Return the (X, Y) coordinate for the center point of the cell that contains the specified text.  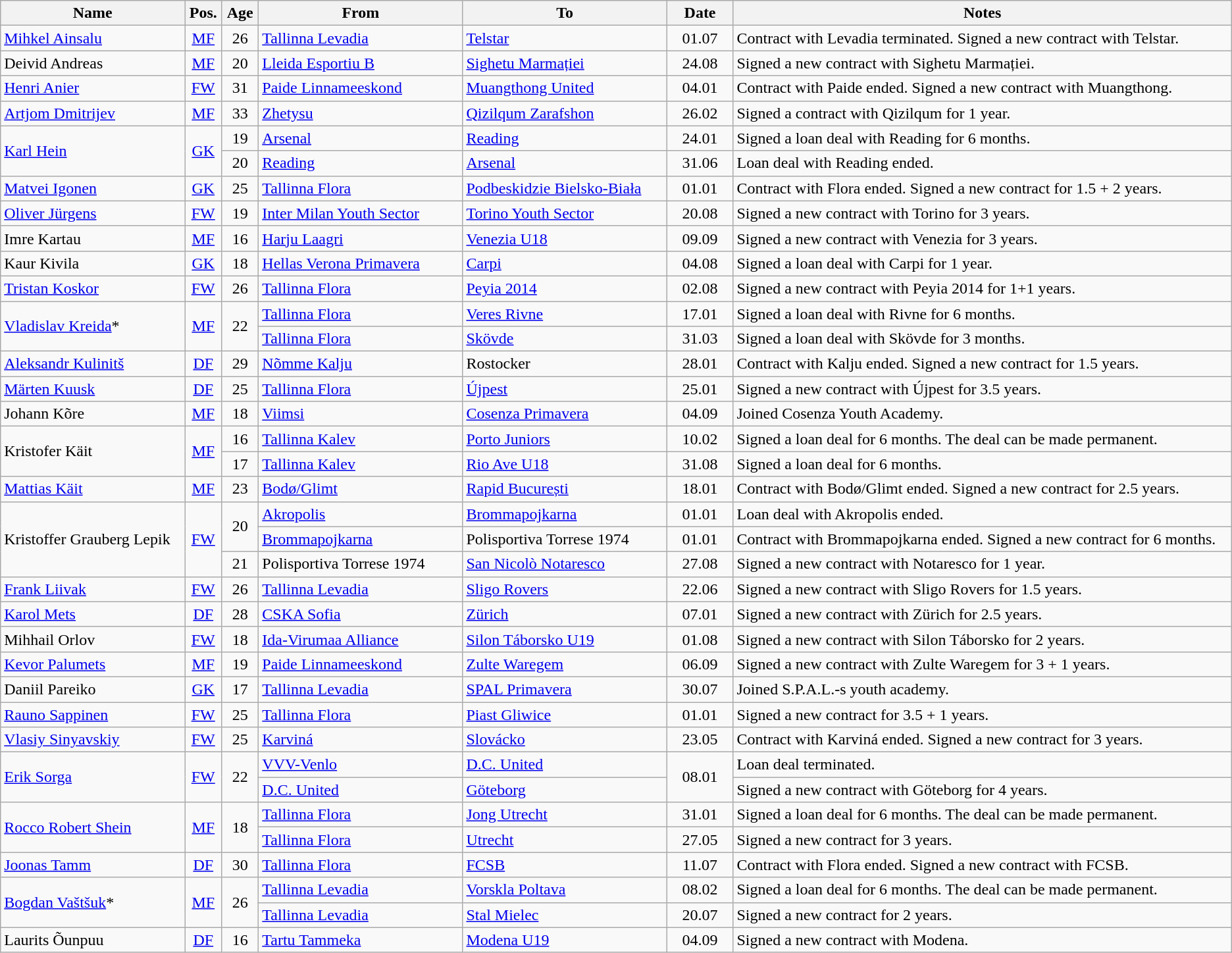
Pos. (203, 13)
Joined Cosenza Youth Academy. (982, 414)
Piast Gliwice (565, 714)
Contract with Levadia terminated. Signed a new contract with Telstar. (982, 38)
Signed a new contract for 3.5 + 1 years. (982, 714)
24.08 (700, 63)
Signed a contract with Qizilqum for 1 year. (982, 113)
Harju Laagri (361, 238)
Vladislav Kreida* (93, 326)
Jong Utrecht (565, 815)
Nõmme Kalju (361, 364)
Modena U19 (565, 940)
Cosenza Primavera (565, 414)
Rio Ave U18 (565, 464)
Kristofer Käit (93, 451)
Deivid Andreas (93, 63)
San Nicolò Notaresco (565, 564)
22.06 (700, 589)
Tartu Tammeka (361, 940)
Signed a loan deal with Reading for 6 months. (982, 138)
Ida-Virumaa Alliance (361, 639)
20.08 (700, 213)
Signed a new contract with Silon Táborsko for 2 years. (982, 639)
Signed a new contract with Göteborg for 4 years. (982, 790)
Signed a new contract with Torino for 3 years. (982, 213)
09.09 (700, 238)
10.02 (700, 439)
Skövde (565, 339)
Bogdan Vaštšuk* (93, 902)
23.05 (700, 740)
Signed a loan deal with Skövde for 3 months. (982, 339)
17.01 (700, 314)
31.01 (700, 815)
Bodø/Glimt (361, 489)
Erik Sorga (93, 777)
30 (240, 865)
Rostocker (565, 364)
Joonas Tamm (93, 865)
Daniil Pareiko (93, 689)
Signed a new contract with Újpest for 3.5 years. (982, 389)
Peyia 2014 (565, 288)
Signed a loan deal with Rivne for 6 months. (982, 314)
27.08 (700, 564)
Hellas Verona Primavera (361, 263)
Signed a new contract with Modena. (982, 940)
Oliver Jürgens (93, 213)
Signed a new contract with Venezia for 3 years. (982, 238)
From (361, 13)
Utrecht (565, 840)
Age (240, 13)
VVV-Venlo (361, 765)
Inter Milan Youth Sector (361, 213)
33 (240, 113)
Contract with Flora ended. Signed a new contract with FCSB. (982, 865)
Loan deal with Reading ended. (982, 163)
SPAL Primavera (565, 689)
Tristan Koskor (93, 288)
CSKA Sofia (361, 614)
Contract with Karviná ended. Signed a new contract for 3 years. (982, 740)
Mihkel Ainsalu (93, 38)
31.03 (700, 339)
Notes (982, 13)
21 (240, 564)
01.07 (700, 38)
Rauno Sappinen (93, 714)
31.06 (700, 163)
Karol Mets (93, 614)
Joined S.P.A.L.-s youth academy. (982, 689)
Artjom Dmitrijev (93, 113)
24.01 (700, 138)
25.01 (700, 389)
08.01 (700, 777)
Karviná (361, 740)
Akropolis (361, 514)
04.01 (700, 88)
11.07 (700, 865)
Vlasiy Sinyavskiy (93, 740)
08.02 (700, 890)
Zürich (565, 614)
Rocco Robert Shein (93, 827)
20.07 (700, 915)
Porto Juniors (565, 439)
Märten Kuusk (93, 389)
Contract with Paide ended. Signed a new contract with Muangthong. (982, 88)
Kevor Palumets (93, 664)
18.01 (700, 489)
Signed a loan deal for 6 months. (982, 464)
Frank Liivak (93, 589)
Signed a new contract with Sighetu Marmației. (982, 63)
28.01 (700, 364)
Signed a new contract with Peyia 2014 for 1+1 years. (982, 288)
Signed a loan deal with Carpi for 1 year. (982, 263)
Date (700, 13)
Contract with Bodø/Glimt ended. Signed a new contract for 2.5 years. (982, 489)
Sighetu Marmației (565, 63)
Zulte Waregem (565, 664)
Signed a new contract with Sligo Rovers for 1.5 years. (982, 589)
Carpi (565, 263)
Sligo Rovers (565, 589)
Mihhail Orlov (93, 639)
30.07 (700, 689)
04.08 (700, 263)
Mattias Käit (93, 489)
26.02 (700, 113)
Göteborg (565, 790)
Signed a new contract with Zulte Waregem for 3 + 1 years. (982, 664)
Name (93, 13)
FCSB (565, 865)
28 (240, 614)
Podbeskidzie Bielsko-Biała (565, 188)
Aleksandr Kulinitš (93, 364)
Matvei Igonen (93, 188)
Torino Youth Sector (565, 213)
01.08 (700, 639)
To (565, 13)
Telstar (565, 38)
Contract with Flora ended. Signed a new contract for 1.5 + 2 years. (982, 188)
31 (240, 88)
Viimsi (361, 414)
Kristoffer Grauberg Lepik (93, 539)
Slovácko (565, 740)
Lleida Esportiu B (361, 63)
Loan deal with Akropolis ended. (982, 514)
Loan deal terminated. (982, 765)
Vorskla Poltava (565, 890)
Qizilqum Zarafshon (565, 113)
Signed a new contract for 2 years. (982, 915)
Kaur Kivila (93, 263)
31.08 (700, 464)
Johann Kõre (93, 414)
Muangthong United (565, 88)
Contract with Kalju ended. Signed a new contract for 1.5 years. (982, 364)
06.09 (700, 664)
02.08 (700, 288)
Laurits Õunpuu (93, 940)
Venezia U18 (565, 238)
Zhetysu (361, 113)
23 (240, 489)
Signed a new contract for 3 years. (982, 840)
29 (240, 364)
07.01 (700, 614)
27.05 (700, 840)
Veres Rivne (565, 314)
Contract with Brommapojkarna ended. Signed a new contract for 6 months. (982, 539)
Signed a new contract with Notaresco for 1 year. (982, 564)
Rapid București (565, 489)
Henri Anier (93, 88)
Silon Táborsko U19 (565, 639)
Signed a new contract with Zürich for 2.5 years. (982, 614)
Karl Hein (93, 151)
Imre Kartau (93, 238)
Stal Mielec (565, 915)
Újpest (565, 389)
